Determine the (x, y) coordinate at the center of the cell enclosing the given text.  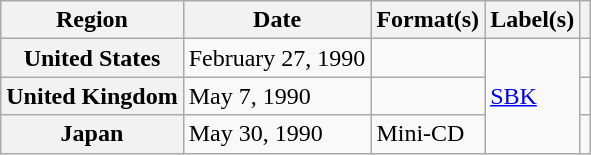
SBK (532, 96)
Mini-CD (428, 134)
United Kingdom (92, 96)
Format(s) (428, 20)
May 30, 1990 (277, 134)
Region (92, 20)
February 27, 1990 (277, 58)
Label(s) (532, 20)
May 7, 1990 (277, 96)
Date (277, 20)
Japan (92, 134)
United States (92, 58)
